Return [X, Y] of the center of cell containing provided text 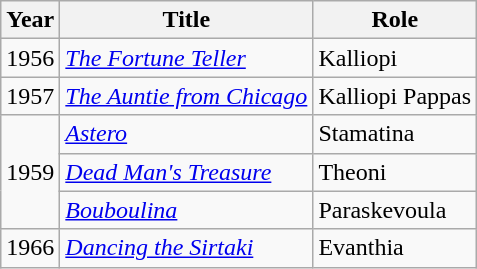
Year [30, 20]
Bouboulina [186, 210]
Role [395, 20]
Title [186, 20]
1956 [30, 58]
1957 [30, 96]
Evanthia [395, 248]
Kalliopi [395, 58]
Dancing the Sirtaki [186, 248]
The Auntie from Chicago [186, 96]
Kalliopi Pappas [395, 96]
Astero [186, 134]
The Fortune Teller [186, 58]
Paraskevoula [395, 210]
1966 [30, 248]
Theoni [395, 172]
Stamatina [395, 134]
1959 [30, 172]
Dead Man's Treasure [186, 172]
